Scan for the cell matching the given text and deliver its [x, y] coordinate at center. 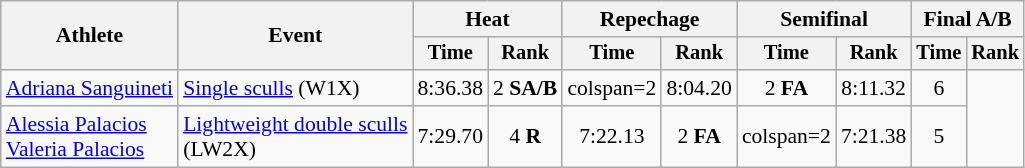
Event [295, 36]
Lightweight double sculls(LW2X) [295, 136]
Repechage [650, 19]
8:11.32 [874, 88]
Single sculls (W1X) [295, 88]
7:22.13 [612, 136]
8:36.38 [450, 88]
7:21.38 [874, 136]
2 SA/B [525, 88]
Heat [487, 19]
Alessia PalaciosValeria Palacios [90, 136]
Athlete [90, 36]
Semifinal [824, 19]
Adriana Sanguineti [90, 88]
8:04.20 [698, 88]
5 [938, 136]
7:29.70 [450, 136]
4 R [525, 136]
6 [938, 88]
Final A/B [967, 19]
